Capture the cell that displays the provided text and extract its [x, y] central coordinate. 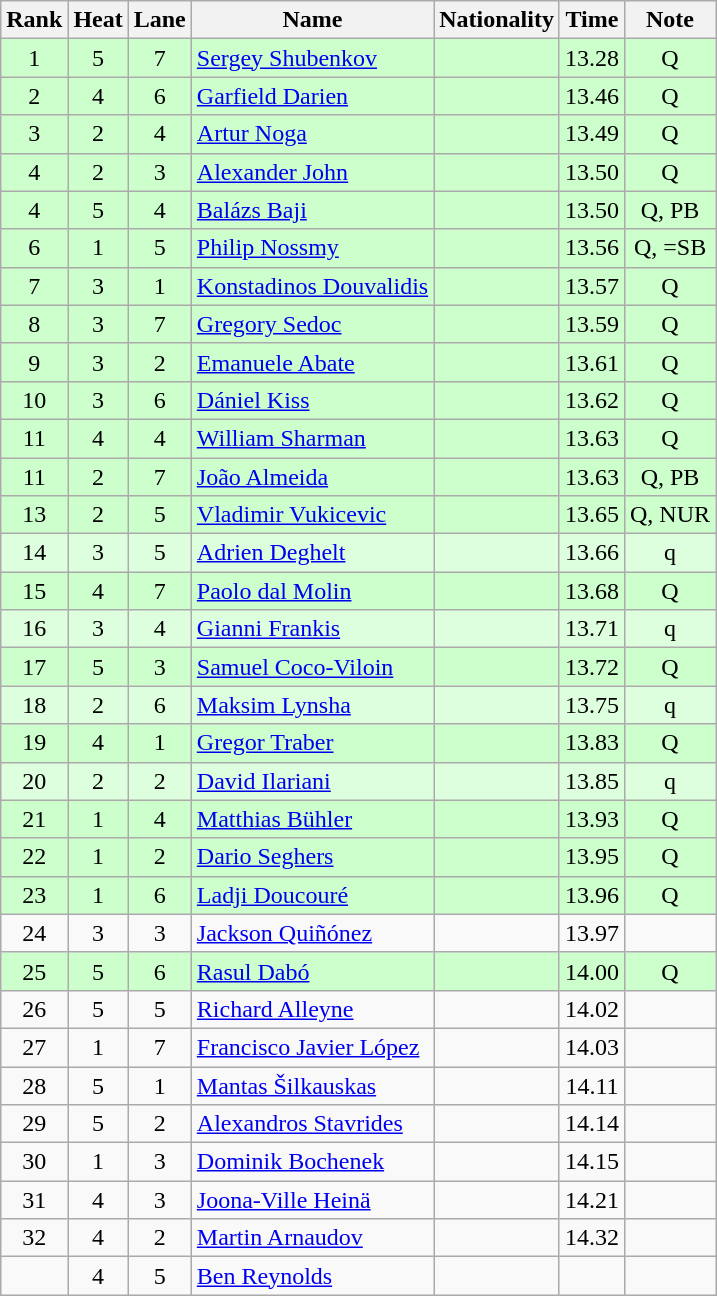
14 [34, 553]
Dominik Bochenek [312, 1162]
13.62 [592, 400]
Gianni Frankis [312, 629]
Sergey Shubenkov [312, 58]
Gregory Sedoc [312, 324]
Lane [160, 20]
14.14 [592, 1124]
Alexander John [312, 172]
Philip Nossmy [312, 248]
13.49 [592, 134]
13.93 [592, 819]
9 [34, 362]
João Almeida [312, 477]
15 [34, 591]
13.68 [592, 591]
Balázs Baji [312, 210]
Rank [34, 20]
Maksim Lynsha [312, 705]
Alexandros Stavrides [312, 1124]
23 [34, 895]
14.21 [592, 1200]
Joona-Ville Heinä [312, 1200]
Ladji Doucouré [312, 895]
18 [34, 705]
13.85 [592, 781]
20 [34, 781]
25 [34, 971]
Paolo dal Molin [312, 591]
27 [34, 1047]
Note [670, 20]
Garfield Darien [312, 96]
13.65 [592, 515]
13.75 [592, 705]
Mantas Šilkauskas [312, 1085]
13.96 [592, 895]
Dániel Kiss [312, 400]
Richard Alleyne [312, 1009]
32 [34, 1238]
13.72 [592, 667]
13.28 [592, 58]
Emanuele Abate [312, 362]
13.71 [592, 629]
30 [34, 1162]
10 [34, 400]
Vladimir Vukicevic [312, 515]
Samuel Coco-Viloin [312, 667]
13.59 [592, 324]
29 [34, 1124]
Q, NUR [670, 515]
Konstadinos Douvalidis [312, 286]
13 [34, 515]
Q, =SB [670, 248]
Time [592, 20]
Nationality [497, 20]
David Ilariani [312, 781]
13.97 [592, 933]
Artur Noga [312, 134]
28 [34, 1085]
8 [34, 324]
Adrien Deghelt [312, 553]
14.11 [592, 1085]
Francisco Javier López [312, 1047]
14.03 [592, 1047]
13.56 [592, 248]
Matthias Bühler [312, 819]
14.32 [592, 1238]
Martin Arnaudov [312, 1238]
31 [34, 1200]
Gregor Traber [312, 743]
13.83 [592, 743]
24 [34, 933]
13.57 [592, 286]
Jackson Quiñónez [312, 933]
22 [34, 857]
14.00 [592, 971]
Ben Reynolds [312, 1276]
13.95 [592, 857]
Name [312, 20]
21 [34, 819]
16 [34, 629]
Rasul Dabó [312, 971]
13.46 [592, 96]
14.02 [592, 1009]
William Sharman [312, 438]
13.61 [592, 362]
Heat [98, 20]
13.66 [592, 553]
14.15 [592, 1162]
Dario Seghers [312, 857]
26 [34, 1009]
17 [34, 667]
19 [34, 743]
